Provide the [x, y] coordinate of the cell's center where the given text is located.  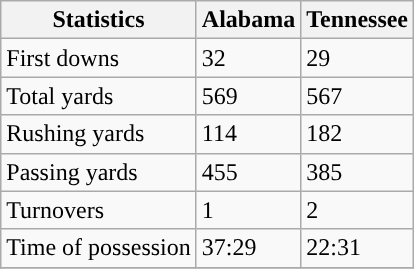
2 [358, 210]
Passing yards [99, 172]
37:29 [248, 248]
569 [248, 96]
182 [358, 134]
Time of possession [99, 248]
455 [248, 172]
385 [358, 172]
32 [248, 58]
Statistics [99, 20]
Rushing yards [99, 134]
114 [248, 134]
Turnovers [99, 210]
22:31 [358, 248]
Alabama [248, 20]
Tennessee [358, 20]
1 [248, 210]
29 [358, 58]
First downs [99, 58]
567 [358, 96]
Total yards [99, 96]
